Detect which cell encompasses the target text, then output its [x, y] center coordinate. 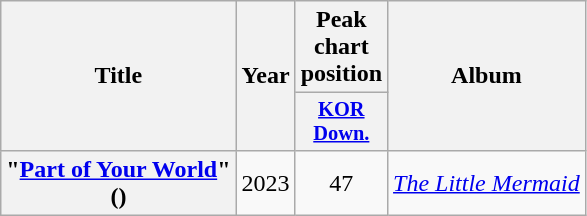
Title [118, 76]
47 [341, 182]
2023 [266, 182]
Peak chart position [341, 47]
KORDown. [341, 122]
The Little Mermaid [487, 182]
Year [266, 76]
Album [487, 76]
"Part of Your World"() [118, 182]
